Search for the cell housing the specified text and yield its (X, Y) center coordinate. 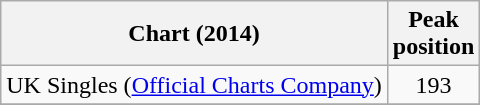
193 (433, 85)
Peakposition (433, 34)
UK Singles (Official Charts Company) (194, 85)
Chart (2014) (194, 34)
